Output the (X, Y) coordinate of the center of the cell containing the given text.  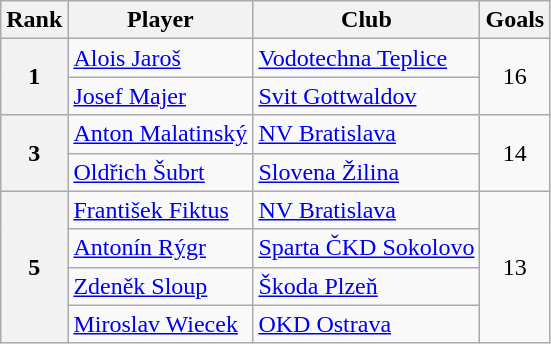
16 (515, 77)
Antonín Rýgr (160, 248)
14 (515, 153)
Josef Majer (160, 96)
Alois Jaroš (160, 58)
3 (34, 153)
Goals (515, 20)
5 (34, 267)
Zdeněk Sloup (160, 286)
Oldřich Šubrt (160, 172)
Sparta ČKD Sokolovo (366, 248)
Club (366, 20)
1 (34, 77)
OKD Ostrava (366, 324)
Rank (34, 20)
Player (160, 20)
František Fiktus (160, 210)
Miroslav Wiecek (160, 324)
Svit Gottwaldov (366, 96)
Slovena Žilina (366, 172)
Anton Malatinský (160, 134)
Vodotechna Teplice (366, 58)
Škoda Plzeň (366, 286)
13 (515, 267)
